Identify which cell holds the provided text, then report its [x, y] central coordinate. 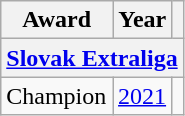
Slovak Extraliga [92, 58]
Champion [57, 96]
Award [57, 20]
2021 [142, 96]
Year [142, 20]
